Locate the cell with the specified text and output its (X, Y) center coordinate. 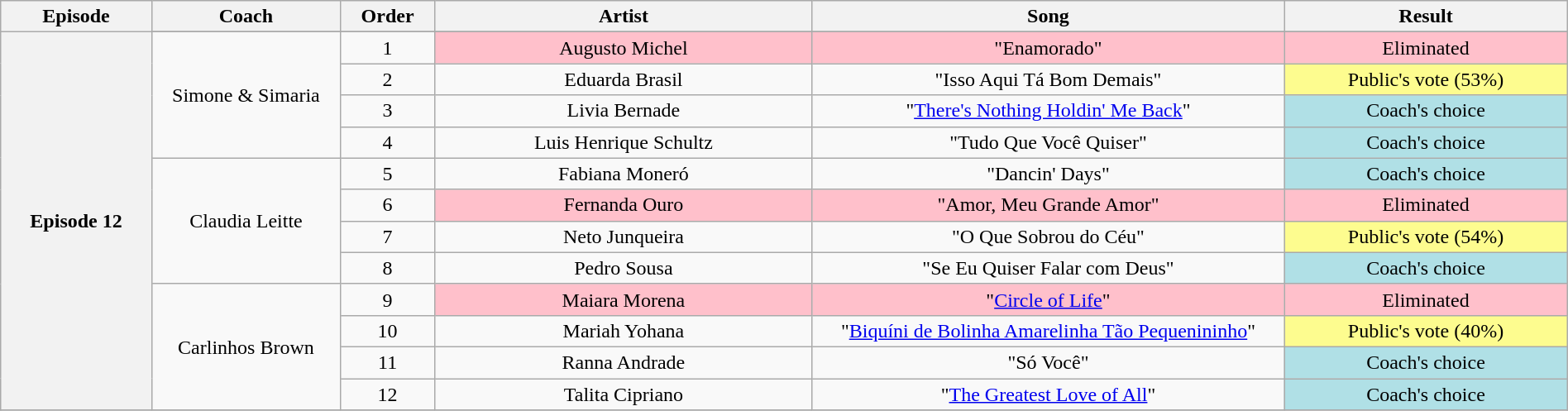
"Dancin' Days" (1049, 174)
5 (388, 174)
"Circle of Life" (1049, 299)
3 (388, 111)
Livia Bernade (624, 111)
10 (388, 331)
"Tudo Que Você Quiser" (1049, 142)
Neto Junqueira (624, 237)
12 (388, 394)
"O Que Sobrou do Céu" (1049, 237)
Pedro Sousa (624, 268)
6 (388, 205)
"There's Nothing Holdin' Me Back" (1049, 111)
Talita Cipriano (624, 394)
9 (388, 299)
Public's vote (40%) (1426, 331)
Eduarda Brasil (624, 79)
"Amor, Meu Grande Amor" (1049, 205)
Carlinhos Brown (246, 346)
Artist (624, 17)
Claudia Leitte (246, 221)
Song (1049, 17)
Coach (246, 17)
2 (388, 79)
Augusto Michel (624, 48)
8 (388, 268)
"Biquíni de Bolinha Amarelinha Tão Pequenininho" (1049, 331)
Ranna Andrade (624, 362)
1 (388, 48)
Fernanda Ouro (624, 205)
Public's vote (53%) (1426, 79)
Maiara Morena (624, 299)
"Isso Aqui Tá Bom Demais" (1049, 79)
11 (388, 362)
Public's vote (54%) (1426, 237)
Fabiana Moneró (624, 174)
"The Greatest Love of All" (1049, 394)
Simone & Simaria (246, 95)
7 (388, 237)
Mariah Yohana (624, 331)
"Só Você" (1049, 362)
4 (388, 142)
Result (1426, 17)
"Enamorado" (1049, 48)
"Se Eu Quiser Falar com Deus" (1049, 268)
Luis Henrique Schultz (624, 142)
Episode 12 (76, 222)
Episode (76, 17)
Order (388, 17)
